Determine the (x, y) coordinate at the center of the cell enclosing the given text.  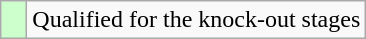
Qualified for the knock-out stages (196, 20)
